Capture the cell that displays the provided text and extract its (x, y) central coordinate. 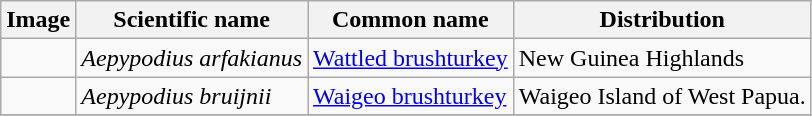
Common name (411, 20)
New Guinea Highlands (662, 58)
Distribution (662, 20)
Wattled brushturkey (411, 58)
Aepypodius bruijnii (192, 96)
Aepypodius arfakianus (192, 58)
Waigeo brushturkey (411, 96)
Image (38, 20)
Scientific name (192, 20)
Waigeo Island of West Papua. (662, 96)
